Scan for the cell matching the given text and deliver its (x, y) coordinate at center. 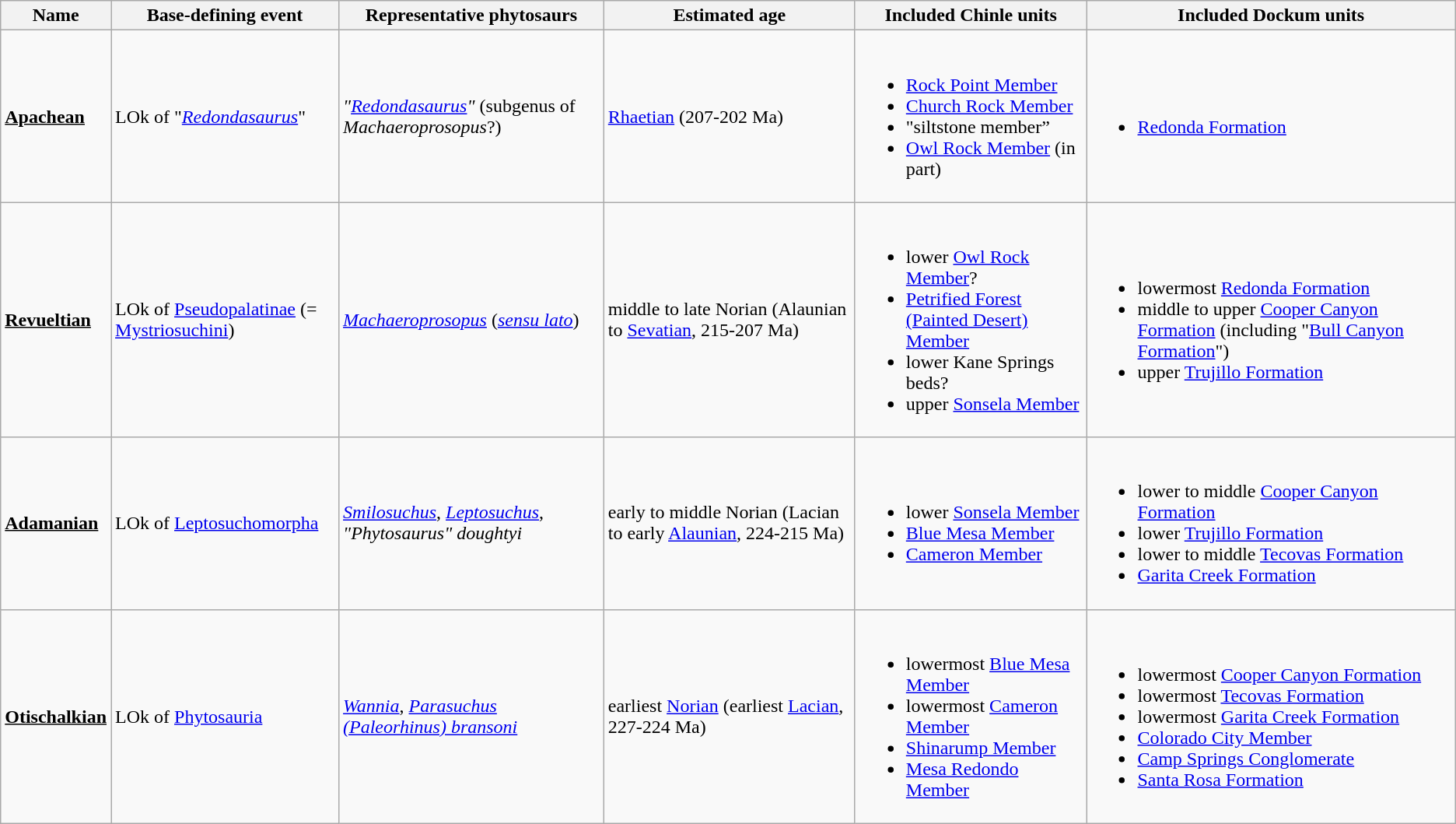
Redonda Formation (1271, 117)
Included Chinle units (971, 16)
Representative phytosaurs (471, 16)
Smilosuchus, Leptosuchus, "Phytosaurus" doughtyi (471, 523)
Adamanian (56, 523)
lowermost Redonda Formationmiddle to upper Cooper Canyon Formation (including "Bull Canyon Formation")upper Trujillo Formation (1271, 320)
Machaeroprosopus (sensu lato) (471, 320)
Name (56, 16)
lower to middle Cooper Canyon Formationlower Trujillo Formationlower to middle Tecovas FormationGarita Creek Formation (1271, 523)
LOk of Leptosuchomorpha (226, 523)
"Redondasaurus" (subgenus of Machaeroprosopus?) (471, 117)
Base-defining event (226, 16)
LOk of Phytosauria (226, 716)
Rock Point MemberChurch Rock Member"siltstone member”Owl Rock Member (in part) (971, 117)
LOk of "Redondasaurus" (226, 117)
Rhaetian (207-202 Ma) (730, 117)
lowermost Blue Mesa Memberlowermost Cameron MemberShinarump MemberMesa Redondo Member (971, 716)
middle to late Norian (Alaunian to Sevatian, 215-207 Ma) (730, 320)
Wannia, Parasuchus (Paleorhinus) bransoni (471, 716)
early to middle Norian (Lacian to early Alaunian, 224-215 Ma) (730, 523)
Apachean (56, 117)
lower Owl Rock Member?Petrified Forest (Painted Desert) Memberlower Kane Springs beds?upper Sonsela Member (971, 320)
Revueltian (56, 320)
Included Dockum units (1271, 16)
LOk of Pseudopalatinae (= Mystriosuchini) (226, 320)
Otischalkian (56, 716)
earliest Norian (earliest Lacian, 227-224 Ma) (730, 716)
lower Sonsela MemberBlue Mesa MemberCameron Member (971, 523)
Estimated age (730, 16)
